Provide the (X, Y) coordinate of the cell's center where the given text is located.  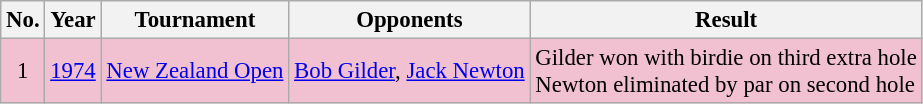
Year (73, 20)
Opponents (410, 20)
Bob Gilder, Jack Newton (410, 72)
New Zealand Open (195, 72)
Tournament (195, 20)
No. (23, 20)
Gilder won with birdie on third extra holeNewton eliminated by par on second hole (726, 72)
1974 (73, 72)
Result (726, 20)
1 (23, 72)
